Provide the (x, y) coordinate of the cell's center where the given text is located.  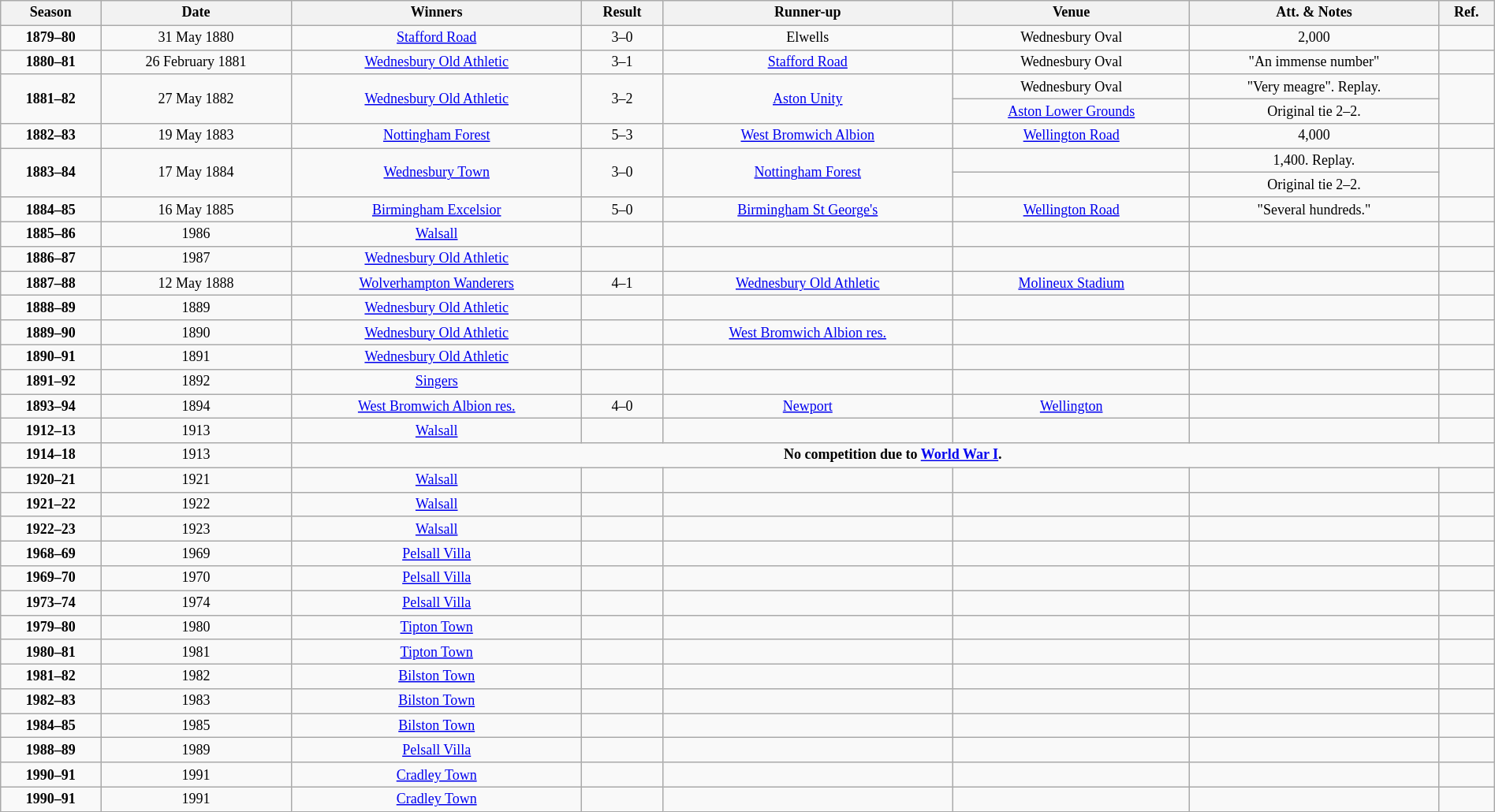
1969–70 (50, 579)
Result (622, 13)
1,400. Replay. (1314, 161)
Newport (807, 407)
16 May 1885 (196, 210)
Att. & Notes (1314, 13)
1887–88 (50, 284)
1889–90 (50, 333)
Aston Unity (807, 99)
1987 (196, 259)
1979–80 (50, 628)
1891–92 (50, 382)
5–3 (622, 136)
1892 (196, 382)
1912–13 (50, 430)
Winners (437, 13)
1879–80 (50, 38)
West Bromwich Albion (807, 136)
Wolverhampton Wanderers (437, 284)
No competition due to World War I. (893, 456)
1981 (196, 651)
17 May 1884 (196, 173)
2,000 (1314, 38)
5–0 (622, 210)
"Very meagre". Replay. (1314, 87)
Birmingham St George's (807, 210)
1980 (196, 628)
Season (50, 13)
1988–89 (50, 751)
1983 (196, 702)
1914–18 (50, 456)
1889 (196, 307)
1923 (196, 528)
1982–83 (50, 702)
Date (196, 13)
1882–83 (50, 136)
1922–23 (50, 528)
"An immense number" (1314, 61)
Wednesbury Town (437, 173)
1981–82 (50, 676)
1973–74 (50, 602)
1980–81 (50, 651)
1886–87 (50, 259)
26 February 1881 (196, 61)
1921 (196, 479)
"Several hundreds." (1314, 210)
1989 (196, 751)
1922 (196, 505)
4–0 (622, 407)
27 May 1882 (196, 99)
1970 (196, 579)
3–2 (622, 99)
1986 (196, 233)
Wellington (1072, 407)
1921–22 (50, 505)
1893–94 (50, 407)
Molineux Stadium (1072, 284)
Birmingham Excelsior (437, 210)
1982 (196, 676)
1883–84 (50, 173)
Aston Lower Grounds (1072, 110)
1891 (196, 356)
31 May 1880 (196, 38)
1885–86 (50, 233)
1890 (196, 333)
1894 (196, 407)
1888–89 (50, 307)
3–1 (622, 61)
12 May 1888 (196, 284)
1920–21 (50, 479)
Ref. (1467, 13)
1880–81 (50, 61)
1974 (196, 602)
1984–85 (50, 725)
Elwells (807, 38)
1890–91 (50, 356)
Runner-up (807, 13)
1881–82 (50, 99)
1969 (196, 553)
1884–85 (50, 210)
4,000 (1314, 136)
Singers (437, 382)
1968–69 (50, 553)
1985 (196, 725)
Venue (1072, 13)
4–1 (622, 284)
19 May 1883 (196, 136)
